Identify which cell holds the provided text, then report its [x, y] central coordinate. 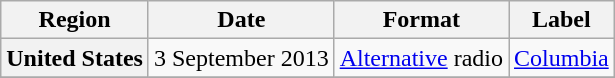
Columbia [561, 58]
United States [75, 58]
Alternative radio [421, 58]
Region [75, 20]
Date [241, 20]
3 September 2013 [241, 58]
Format [421, 20]
Label [561, 20]
